Output the [x, y] coordinate of the center of the cell containing the given text.  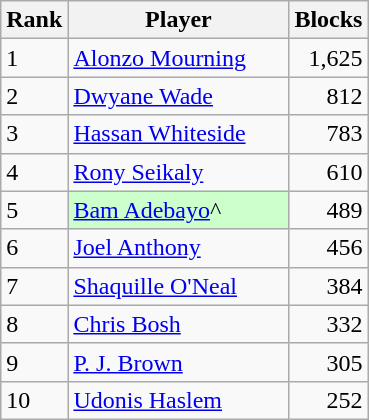
384 [328, 286]
4 [34, 172]
8 [34, 324]
1 [34, 58]
Bam Adebayo^ [178, 210]
812 [328, 96]
Shaquille O'Neal [178, 286]
9 [34, 362]
7 [34, 286]
Player [178, 20]
Dwyane Wade [178, 96]
3 [34, 134]
Alonzo Mourning [178, 58]
6 [34, 248]
1,625 [328, 58]
Udonis Haslem [178, 400]
Joel Anthony [178, 248]
Rony Seikaly [178, 172]
Rank [34, 20]
610 [328, 172]
Chris Bosh [178, 324]
2 [34, 96]
332 [328, 324]
10 [34, 400]
5 [34, 210]
783 [328, 134]
Hassan Whiteside [178, 134]
456 [328, 248]
489 [328, 210]
305 [328, 362]
P. J. Brown [178, 362]
252 [328, 400]
Blocks [328, 20]
